Provide the (X, Y) coordinate of the cell's center where the given text is located.  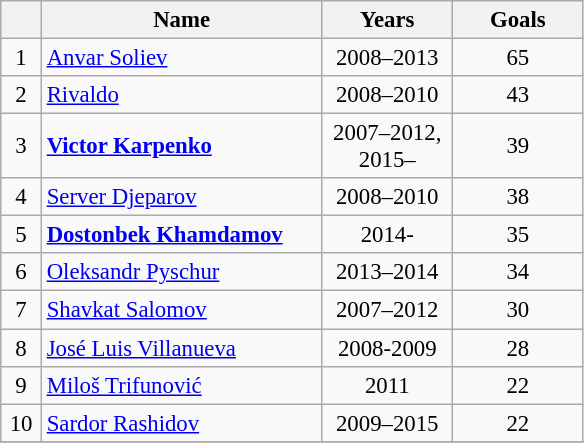
Miloš Trifunović (182, 385)
2 (22, 95)
30 (518, 310)
Sardor Rashidov (182, 423)
39 (518, 146)
28 (518, 348)
10 (22, 423)
65 (518, 58)
4 (22, 197)
6 (22, 273)
2007–2012 (388, 310)
Anvar Soliev (182, 58)
5 (22, 235)
2009–2015 (388, 423)
34 (518, 273)
José Luis Villanueva (182, 348)
2014- (388, 235)
2013–2014 (388, 273)
7 (22, 310)
Victor Karpenko (182, 146)
8 (22, 348)
9 (22, 385)
2008-2009 (388, 348)
Oleksandr Pyschur (182, 273)
Server Djeparov (182, 197)
Name (182, 20)
Rivaldo (182, 95)
2008–2013 (388, 58)
43 (518, 95)
35 (518, 235)
Years (388, 20)
2007–2012, 2015– (388, 146)
Dostonbek Khamdamov (182, 235)
1 (22, 58)
Shavkat Salomov (182, 310)
3 (22, 146)
Goals (518, 20)
2011 (388, 385)
38 (518, 197)
